Output the (X, Y) coordinate of the center of the cell containing the given text.  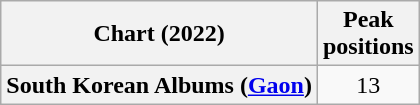
South Korean Albums (Gaon) (160, 85)
Peakpositions (368, 34)
13 (368, 85)
Chart (2022) (160, 34)
